Capture the cell that displays the provided text and extract its [x, y] central coordinate. 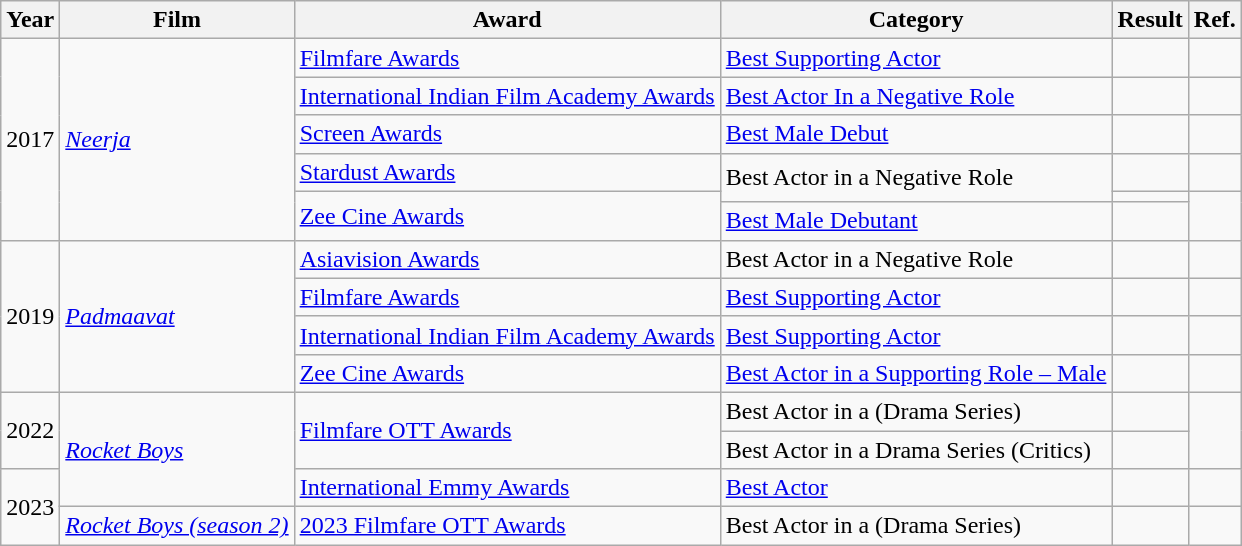
Padmaavat [177, 316]
Award [507, 20]
Ref. [1214, 20]
2022 [30, 430]
Best Actor in a Supporting Role – Male [916, 373]
Screen Awards [507, 134]
International Emmy Awards [507, 488]
2023 [30, 507]
Best Actor [916, 488]
Stardust Awards [507, 172]
Asiavision Awards [507, 259]
Filmfare OTT Awards [507, 430]
Year [30, 20]
Rocket Boys [177, 449]
2017 [30, 140]
Best Actor in a Drama Series (Critics) [916, 449]
Best Actor In a Negative Role [916, 96]
2019 [30, 316]
Result [1150, 20]
Film [177, 20]
Neerja [177, 140]
Rocket Boys (season 2) [177, 526]
Best Male Debut [916, 134]
2023 Filmfare OTT Awards [507, 526]
Category [916, 20]
Best Male Debutant [916, 221]
